Search for the cell housing the specified text and yield its [X, Y] center coordinate. 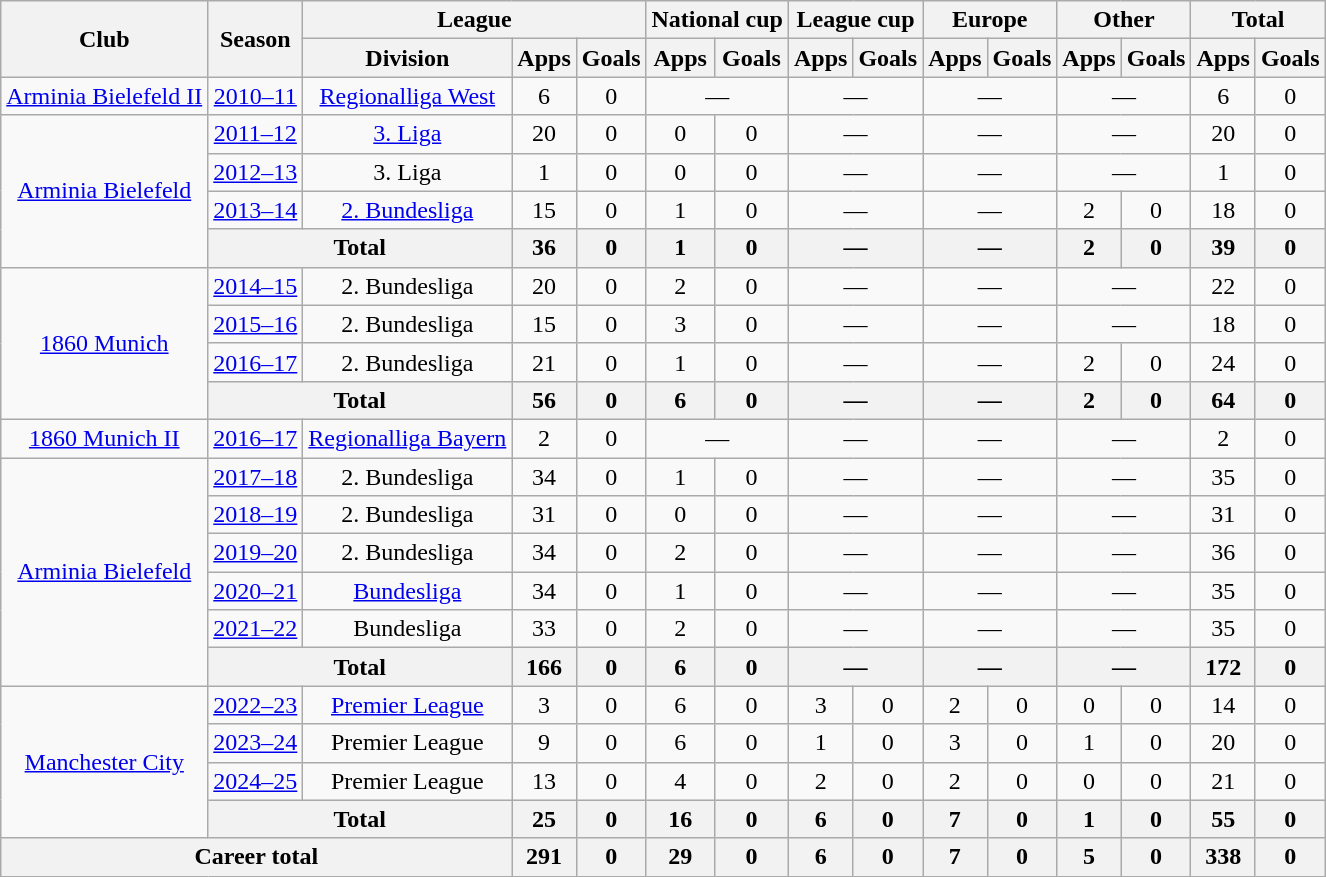
2012–13 [256, 172]
5 [1089, 857]
2014–15 [256, 286]
29 [680, 857]
2015–16 [256, 324]
2022–23 [256, 705]
22 [1223, 286]
2020–21 [256, 591]
2010–11 [256, 96]
56 [544, 400]
338 [1223, 857]
2018–19 [256, 515]
16 [680, 819]
39 [1223, 248]
64 [1223, 400]
4 [680, 781]
Arminia Bielefeld II [104, 96]
25 [544, 819]
Season [256, 39]
League cup [855, 20]
55 [1223, 819]
Manchester City [104, 762]
Regionalliga West [408, 96]
9 [544, 743]
Career total [256, 857]
172 [1223, 667]
Club [104, 39]
1860 Munich II [104, 438]
14 [1223, 705]
24 [1223, 362]
2017–18 [256, 477]
National cup [717, 20]
Regionalliga Bayern [408, 438]
291 [544, 857]
166 [544, 667]
Division [408, 58]
League [474, 20]
1860 Munich [104, 343]
2011–12 [256, 134]
2019–20 [256, 553]
2013–14 [256, 210]
Other [1124, 20]
2024–25 [256, 781]
Europe [990, 20]
2023–24 [256, 743]
33 [544, 629]
2021–22 [256, 629]
13 [544, 781]
